Detect which cell encompasses the target text, then output its (x, y) center coordinate. 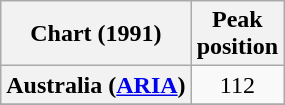
Peakposition (237, 34)
112 (237, 85)
Australia (ARIA) (96, 85)
Chart (1991) (96, 34)
